Output the (X, Y) coordinate of the center of the cell containing the given text.  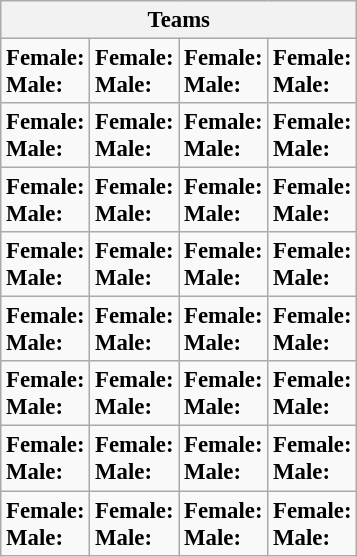
Teams (179, 20)
